Output the (X, Y) coordinate of the center of the cell containing the given text.  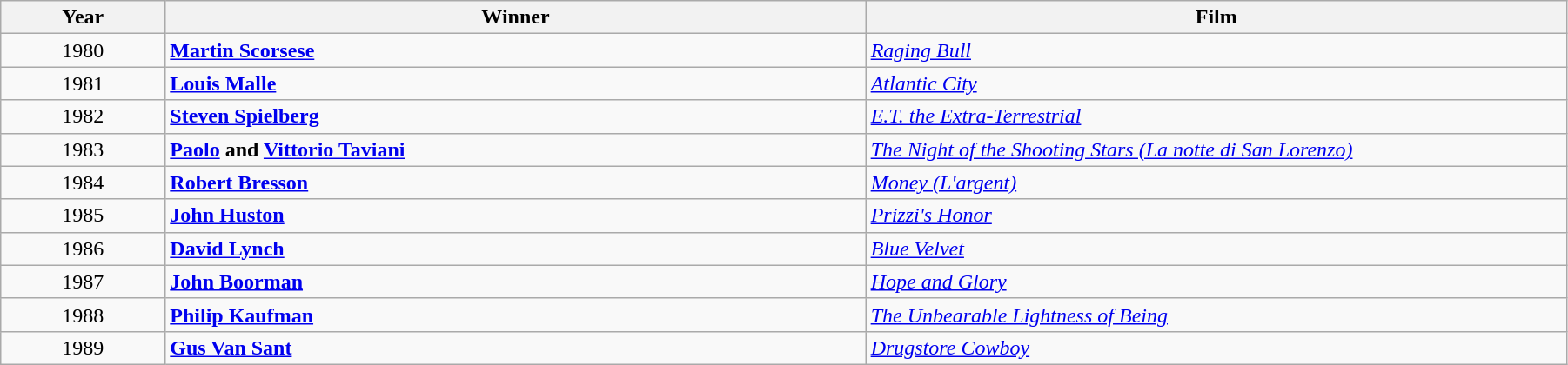
Hope and Glory (1216, 282)
Blue Velvet (1216, 249)
Philip Kaufman (515, 315)
E.T. the Extra-Terrestrial (1216, 116)
John Huston (515, 216)
1984 (84, 182)
Robert Bresson (515, 182)
Money (L'argent) (1216, 182)
1980 (84, 50)
Winner (515, 17)
1988 (84, 315)
Steven Spielberg (515, 116)
1982 (84, 116)
Year (84, 17)
The Unbearable Lightness of Being (1216, 315)
Raging Bull (1216, 50)
Film (1216, 17)
1987 (84, 282)
David Lynch (515, 249)
The Night of the Shooting Stars (La notte di San Lorenzo) (1216, 149)
1983 (84, 149)
1981 (84, 83)
Gus Van Sant (515, 348)
Prizzi's Honor (1216, 216)
Louis Malle (515, 83)
1986 (84, 249)
1985 (84, 216)
Drugstore Cowboy (1216, 348)
Atlantic City (1216, 83)
Martin Scorsese (515, 50)
Paolo and Vittorio Taviani (515, 149)
John Boorman (515, 282)
1989 (84, 348)
